Detect which cell encompasses the target text, then output its (x, y) center coordinate. 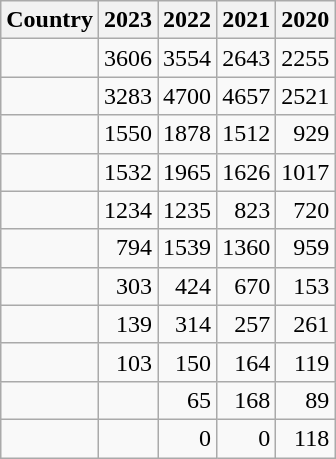
1234 (128, 210)
2020 (306, 20)
303 (128, 286)
1965 (188, 172)
670 (246, 286)
Country (50, 20)
3554 (188, 58)
257 (246, 324)
3606 (128, 58)
139 (128, 324)
1626 (246, 172)
2255 (306, 58)
89 (306, 400)
2022 (188, 20)
720 (306, 210)
65 (188, 400)
1235 (188, 210)
424 (188, 286)
261 (306, 324)
1539 (188, 248)
3283 (128, 96)
2521 (306, 96)
929 (306, 134)
1017 (306, 172)
153 (306, 286)
1360 (246, 248)
103 (128, 362)
2023 (128, 20)
2021 (246, 20)
1878 (188, 134)
118 (306, 438)
2643 (246, 58)
794 (128, 248)
4657 (246, 96)
119 (306, 362)
1550 (128, 134)
959 (306, 248)
4700 (188, 96)
150 (188, 362)
168 (246, 400)
1512 (246, 134)
314 (188, 324)
164 (246, 362)
823 (246, 210)
1532 (128, 172)
